Capture the cell that displays the provided text and extract its [x, y] central coordinate. 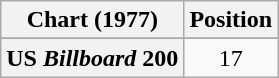
Position [231, 20]
US Billboard 200 [92, 58]
Chart (1977) [92, 20]
17 [231, 58]
